For the text-containing cell, return its midpoint in [X, Y] coordinate format. 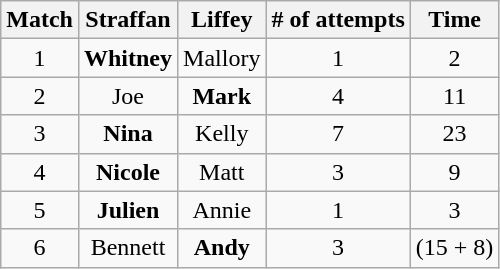
Whitney [128, 58]
23 [454, 134]
Annie [222, 210]
Nicole [128, 172]
Straffan [128, 20]
Mallory [222, 58]
11 [454, 96]
Time [454, 20]
Mark [222, 96]
9 [454, 172]
Andy [222, 248]
Julien [128, 210]
6 [40, 248]
(15 + 8) [454, 248]
Liffey [222, 20]
# of attempts [338, 20]
5 [40, 210]
Matt [222, 172]
Joe [128, 96]
Nina [128, 134]
7 [338, 134]
Match [40, 20]
Kelly [222, 134]
Bennett [128, 248]
